Provide the (X, Y) coordinate of the cell's center where the given text is located.  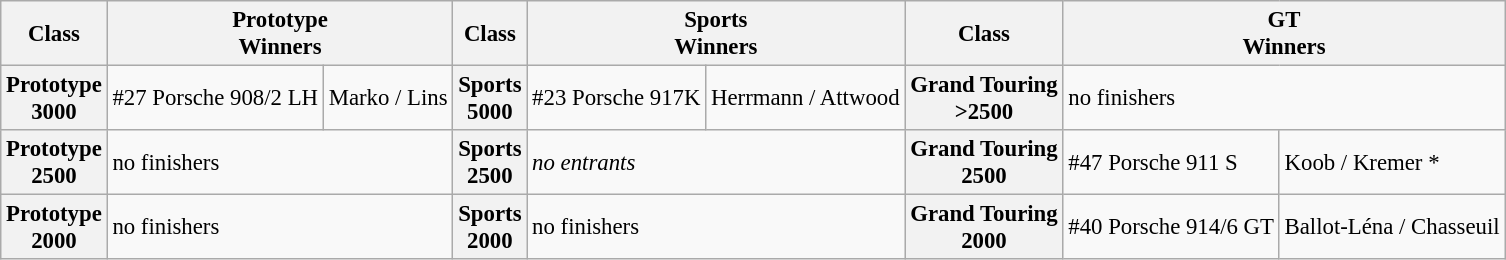
Sports 2000 (490, 228)
Prototype 2500 (54, 162)
#40 Porsche 914/6 GT (1171, 228)
Sports 5000 (490, 98)
Prototype 3000 (54, 98)
GTWinners (1284, 34)
Grand Touring >2500 (984, 98)
Marko / Lins (388, 98)
Prototype 2000 (54, 228)
Ballot-Léna / Chasseuil (1392, 228)
PrototypeWinners (280, 34)
Herrmann / Attwood (806, 98)
SportsWinners (716, 34)
Koob / Kremer * (1392, 162)
#47 Porsche 911 S (1171, 162)
Sports 2500 (490, 162)
#27 Porsche 908/2 LH (215, 98)
#23 Porsche 917K (616, 98)
Grand Touring 2500 (984, 162)
Grand Touring 2000 (984, 228)
no entrants (716, 162)
